Output the [x, y] coordinate of the center of the cell containing the given text.  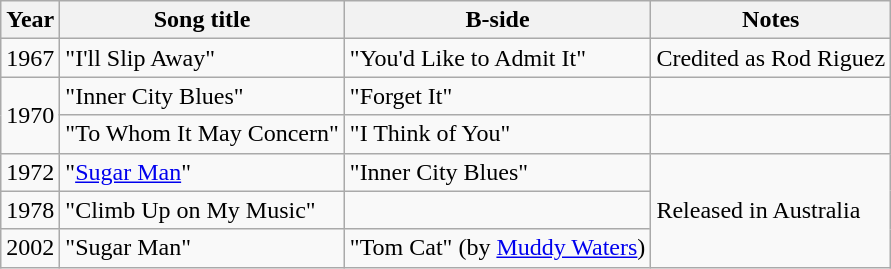
Song title [202, 20]
Credited as Rod Riguez [771, 58]
"Forget It" [498, 96]
"I Think of You" [498, 134]
"To Whom It May Concern" [202, 134]
2002 [30, 248]
"I'll Slip Away" [202, 58]
1978 [30, 210]
"Climb Up on My Music" [202, 210]
Notes [771, 20]
1972 [30, 172]
Released in Australia [771, 210]
B-side [498, 20]
Year [30, 20]
"Tom Cat" (by Muddy Waters) [498, 248]
1970 [30, 115]
"You'd Like to Admit It" [498, 58]
1967 [30, 58]
